Extract the (x, y) coordinate from the center of the cell holding the provided text.  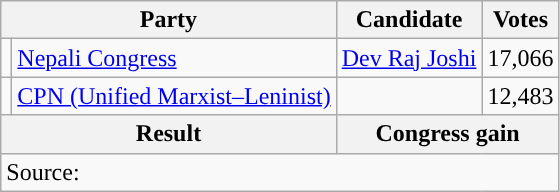
Nepali Congress (174, 58)
Result (168, 134)
Congress gain (448, 134)
12,483 (520, 96)
Candidate (409, 20)
17,066 (520, 58)
Source: (280, 172)
CPN (Unified Marxist–Leninist) (174, 96)
Party (168, 20)
Votes (520, 20)
Dev Raj Joshi (409, 58)
